Find where the given text appears and provide that cell's center as (X, Y) coordinate. 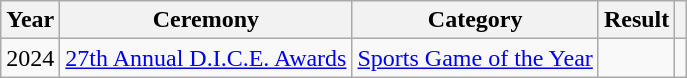
2024 (30, 58)
Sports Game of the Year (475, 58)
Result (636, 20)
Category (475, 20)
Ceremony (206, 20)
27th Annual D.I.C.E. Awards (206, 58)
Year (30, 20)
